Search for the cell housing the specified text and yield its [X, Y] center coordinate. 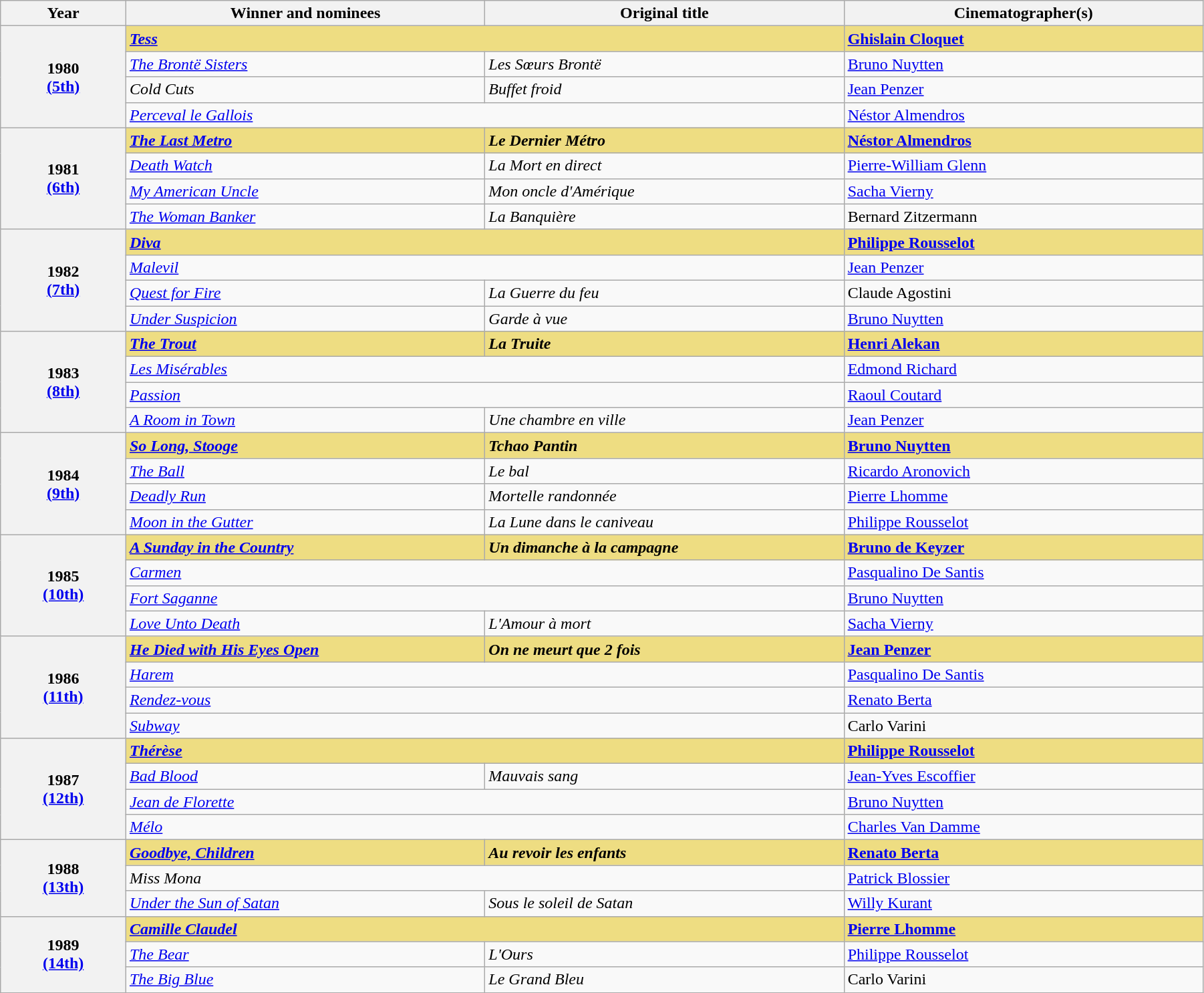
The Last Metro [305, 140]
La Lune dans le caniveau [664, 522]
Raoul Coutard [1024, 395]
A Room in Town [305, 420]
Le Grand Bleu [664, 980]
Sous le soleil de Satan [664, 903]
Jean-Yves Escoffier [1024, 776]
Miss Mona [485, 878]
The Big Blue [305, 980]
Ricardo Aronovich [1024, 471]
Les Misérables [485, 370]
The Woman Banker [305, 217]
L'Amour à mort [664, 623]
Mortelle randonnée [664, 497]
Tess [485, 39]
1980(5th) [63, 77]
Bad Blood [305, 776]
Mauvais sang [664, 776]
Le bal [664, 471]
Perceval le Gallois [485, 115]
Bernard Zitzermann [1024, 217]
Une chambre en ville [664, 420]
Willy Kurant [1024, 903]
The Trout [305, 344]
He Died with His Eyes Open [305, 649]
Thérèse [485, 751]
Pierre-William Glenn [1024, 166]
Le Dernier Métro [664, 140]
Death Watch [305, 166]
Tchao Pantin [664, 446]
Year [63, 13]
Carmen [485, 573]
Buffet froid [664, 90]
A Sunday in the Country [305, 547]
Edmond Richard [1024, 370]
Malevil [485, 267]
Garde à vue [664, 319]
Quest for Fire [305, 293]
Cold Cuts [305, 90]
Camille Claudel [485, 929]
1987(12th) [63, 789]
Un dimanche à la campagne [664, 547]
La Banquière [664, 217]
Moon in the Gutter [305, 522]
Harem [485, 674]
Subway [485, 725]
La Truite [664, 344]
Mon oncle d'Amérique [664, 191]
La Mort en direct [664, 166]
1985(10th) [63, 585]
1982(7th) [63, 280]
The Ball [305, 471]
Under Suspicion [305, 319]
Bruno de Keyzer [1024, 547]
Fort Saganne [485, 598]
Les Sœurs Brontë [664, 64]
Passion [485, 395]
Original title [664, 13]
The Bear [305, 954]
Deadly Run [305, 497]
Under the Sun of Satan [305, 903]
So Long, Stooge [305, 446]
My American Uncle [305, 191]
Mélo [485, 827]
Patrick Blossier [1024, 878]
Au revoir les enfants [664, 853]
Jean de Florette [485, 802]
Cinematographer(s) [1024, 13]
1988(13th) [63, 878]
1981(6th) [63, 178]
L'Ours [664, 954]
The Brontë Sisters [305, 64]
Ghislain Cloquet [1024, 39]
Love Unto Death [305, 623]
Winner and nominees [305, 13]
1989(14th) [63, 954]
1984(9th) [63, 484]
Henri Alekan [1024, 344]
Diva [485, 242]
Claude Agostini [1024, 293]
1983(8th) [63, 382]
Charles Van Damme [1024, 827]
Rendez-vous [485, 700]
La Guerre du feu [664, 293]
On ne meurt que 2 fois [664, 649]
Goodbye, Children [305, 853]
1986(11th) [63, 687]
